Locate the cell with the specified text and output its [x, y] center coordinate. 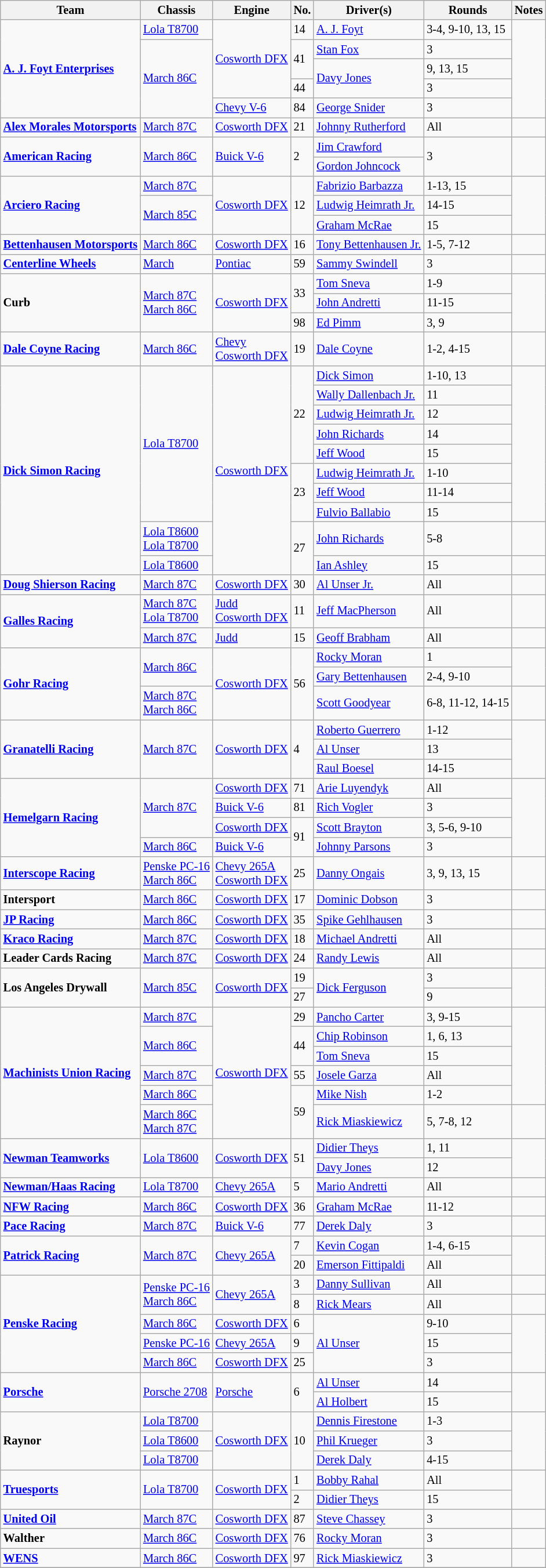
Stan Fox [369, 49]
29 [303, 1017]
WENS [71, 1558]
No. [303, 10]
5 [303, 1187]
JP Racing [71, 919]
56 [303, 683]
Danny Ongais [369, 873]
Patrick Racing [71, 1255]
Fulvio Ballabio [369, 512]
1-2 [468, 1095]
Penske PC-16 [176, 1343]
Curb [71, 303]
Phil Krueger [369, 1441]
March [176, 264]
20 [303, 1265]
1-5, 7-12 [468, 244]
Centerline Wheels [71, 264]
Jim Crawford [369, 147]
Emerson Fittipaldi [369, 1265]
Danny Sullivan [369, 1284]
Walther [71, 1538]
Machinists Union Racing [71, 1073]
81 [303, 807]
55 [303, 1075]
7 [303, 1245]
American Racing [71, 157]
3, 9-15 [468, 1017]
5-8 [468, 538]
Arie Luyendyk [369, 788]
United Oil [71, 1519]
Granatelli Racing [71, 749]
Chevy V-6 [252, 108]
Mario Andretti [369, 1187]
Rick Mears [369, 1304]
Mike Nish [369, 1095]
Dennis Firestone [369, 1421]
Sammy Swindell [369, 264]
18 [303, 939]
1-12 [468, 730]
13 [468, 749]
Bobby Rahal [369, 1480]
22 [303, 414]
35 [303, 919]
Geoff Brabham [369, 638]
Intersport [71, 900]
5, 7-8, 12 [468, 1121]
Spike Gehlhausen [369, 919]
Gary Bettenhausen [369, 676]
9-10 [468, 1324]
Dick Ferguson [369, 987]
84 [303, 108]
Interscope Racing [71, 873]
A. J. Foyt Enterprises [71, 68]
3-4, 9-10, 13, 15 [468, 30]
1-3 [468, 1421]
Kraco Racing [71, 939]
JuddCosworth DFX [252, 611]
Truesports [71, 1490]
71 [303, 788]
8 [303, 1304]
Bettenhausen Motorsports [71, 244]
4-15 [468, 1460]
Arciero Racing [71, 205]
Scott Brayton [369, 827]
1, 6, 13 [468, 1037]
41 [303, 59]
98 [303, 323]
Dale Coyne [369, 349]
16 [303, 244]
3, 9, 13, 15 [468, 873]
Galles Racing [71, 621]
10 [303, 1441]
Al Holbert [369, 1402]
Raul Boesel [369, 769]
Newman Teamworks [71, 1158]
Engine [252, 10]
1-2, 4-15 [468, 349]
Wally Dallenbach Jr. [369, 395]
3, 9 [468, 323]
Dominic Dobson [369, 900]
33 [303, 294]
Gordon Johncock [369, 166]
Steve Chassey [369, 1519]
Al Unser Jr. [369, 585]
John Andretti [369, 303]
1-13, 15 [468, 186]
3, 5-6, 9-10 [468, 827]
11-12 [468, 1207]
Ed Pimm [369, 323]
George Snider [369, 108]
A. J. Foyt [369, 30]
Johnny Rutherford [369, 127]
30 [303, 585]
Dick Simon Racing [71, 470]
Chevy 265ACosworth DFX [252, 873]
1-10 [468, 473]
11-15 [468, 303]
Ian Ashley [369, 565]
Hemelgarn Racing [71, 818]
Michael Andretti [369, 939]
Pontiac [252, 264]
1-4, 6-15 [468, 1245]
Jeff MacPherson [369, 611]
Porsche 2708 [176, 1392]
Lola T8600Lola T8700 [176, 538]
Kevin Cogan [369, 1245]
2-4, 9-10 [468, 676]
36 [303, 1207]
76 [303, 1538]
1-9 [468, 284]
Dale Coyne Racing [71, 349]
Leader Cards Racing [71, 958]
Chip Robinson [369, 1037]
1-10, 13 [468, 375]
Pancho Carter [369, 1017]
Penske Racing [71, 1323]
Fabrizio Barbazza [369, 186]
Tony Bettenhausen Jr. [369, 244]
23 [303, 492]
Notes [529, 10]
Doug Shierson Racing [71, 585]
4 [303, 749]
March 87CLola T8700 [176, 611]
17 [303, 900]
21 [303, 127]
51 [303, 1158]
Randy Lewis [369, 958]
Newman/Haas Racing [71, 1187]
March 86CMarch 87C [176, 1121]
77 [303, 1226]
91 [303, 836]
Scott Goodyear [369, 703]
24 [303, 958]
1, 11 [468, 1148]
87 [303, 1519]
Team [71, 10]
Raynor [71, 1441]
Rich Vogler [369, 807]
11-14 [468, 493]
Pace Racing [71, 1226]
Chassis [176, 10]
Roberto Guerrero [369, 730]
Los Angeles Drywall [71, 987]
Driver(s) [369, 10]
Johnny Parsons [369, 847]
Alex Morales Motorsports [71, 127]
Rounds [468, 10]
6-8, 11-12, 14-15 [468, 703]
Gohr Racing [71, 683]
9, 13, 15 [468, 68]
97 [303, 1558]
Dick Simon [369, 375]
ChevyCosworth DFX [252, 349]
NFW Racing [71, 1207]
Judd [252, 638]
Josele Garza [369, 1075]
